Identify which cell holds the provided text, then report its (X, Y) central coordinate. 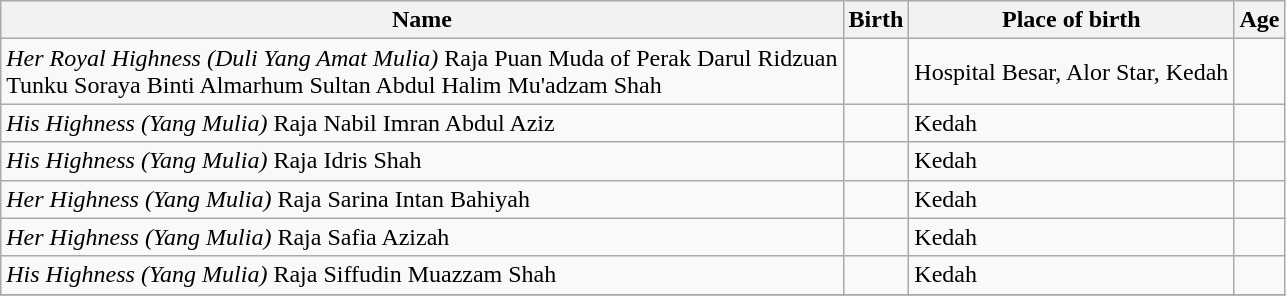
His Highness (Yang Mulia) Raja Siffudin Muazzam Shah (422, 275)
Age (1260, 20)
Birth (876, 20)
Name (422, 20)
Hospital Besar, Alor Star, Kedah (1072, 72)
Her Highness (Yang Mulia) Raja Safia Azizah (422, 237)
Her Highness (Yang Mulia) Raja Sarina Intan Bahiyah (422, 199)
Place of birth (1072, 20)
His Highness (Yang Mulia) Raja Nabil Imran Abdul Aziz (422, 123)
Her Royal Highness (Duli Yang Amat Mulia) Raja Puan Muda of Perak Darul Ridzuan Tunku Soraya Binti Almarhum Sultan Abdul Halim Mu'adzam Shah (422, 72)
His Highness (Yang Mulia) Raja Idris Shah (422, 161)
